Capture the cell that displays the provided text and extract its (x, y) central coordinate. 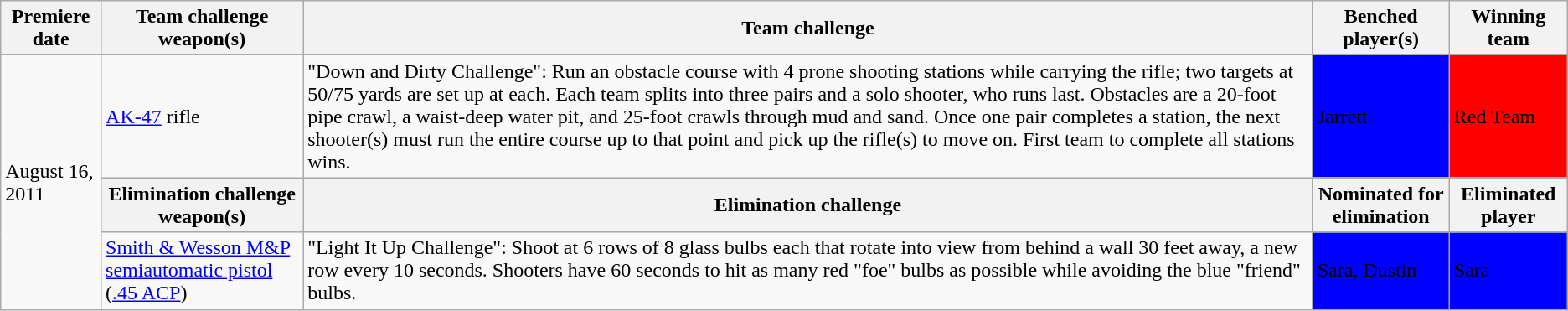
Sara (1508, 271)
Jarrett (1380, 117)
Sara, Dustin (1380, 271)
Team challenge weapon(s) (203, 29)
Team challenge (807, 29)
AK-47 rifle (203, 117)
Elimination challenge (807, 205)
Winning team (1508, 29)
Elimination challenge weapon(s) (203, 205)
Premiere date (51, 29)
Nominated for elimination (1380, 205)
Smith & Wesson M&P semiautomatic pistol (.45 ACP) (203, 271)
Red Team (1508, 117)
August 16, 2011 (51, 183)
Eliminated player (1508, 205)
Benched player(s) (1380, 29)
